Provide the (X, Y) coordinate of the cell's center where the given text is located.  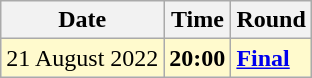
21 August 2022 (82, 58)
Final (271, 58)
Round (271, 20)
20:00 (198, 58)
Time (198, 20)
Date (82, 20)
